Detect which cell encompasses the target text, then output its [X, Y] center coordinate. 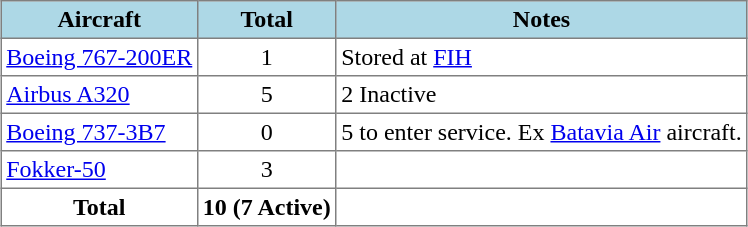
Notes [542, 20]
10 (7 Active) [267, 207]
Airbus A320 [99, 95]
3 [267, 170]
1 [267, 57]
Boeing 737-3B7 [99, 132]
Aircraft [99, 20]
0 [267, 132]
Stored at FIH [542, 57]
5 [267, 95]
Fokker-50 [99, 170]
2 Inactive [542, 95]
5 to enter service. Ex Batavia Air aircraft. [542, 132]
Boeing 767-200ER [99, 57]
